Scan for the cell matching the given text and deliver its [x, y] coordinate at center. 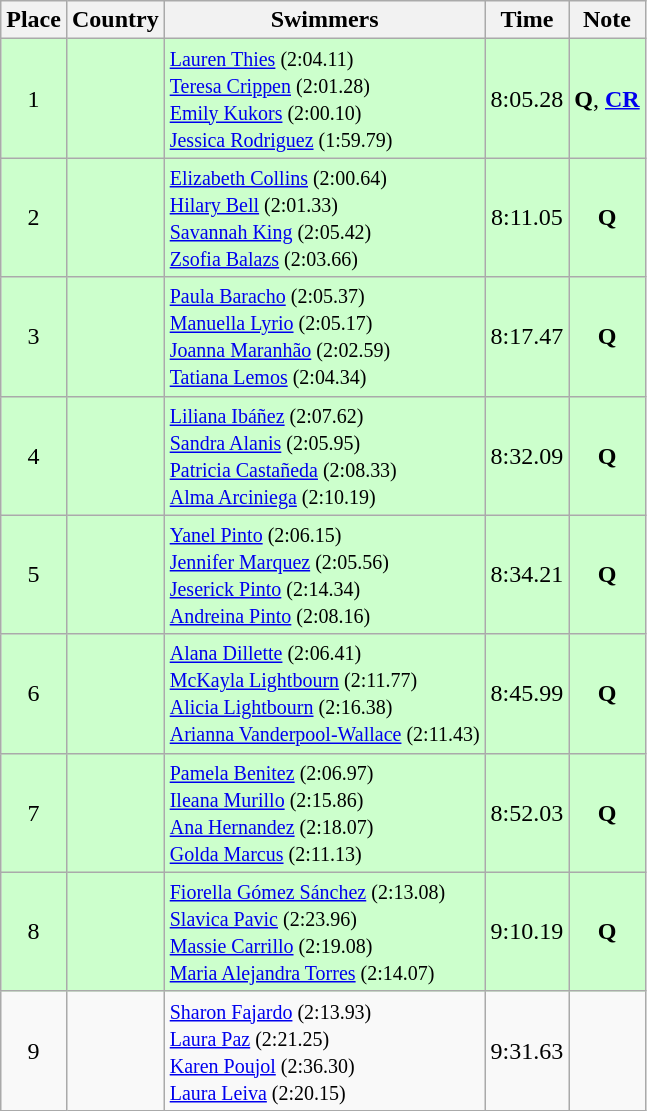
2 [34, 218]
8:05.28 [527, 98]
3 [34, 336]
8:45.99 [527, 694]
4 [34, 456]
8 [34, 932]
5 [34, 574]
Pamela Benitez (2:06.97) Ileana Murillo (2:15.86) Ana Hernandez (2:18.07) Golda Marcus (2:11.13) [324, 812]
7 [34, 812]
8:32.09 [527, 456]
Elizabeth Collins (2:00.64) Hilary Bell (2:01.33) Savannah King (2:05.42) Zsofia Balazs (2:03.66) [324, 218]
Country [115, 20]
9:31.63 [527, 1050]
9 [34, 1050]
Paula Baracho (2:05.37) Manuella Lyrio (2:05.17) Joanna Maranhão (2:02.59) Tatiana Lemos (2:04.34) [324, 336]
8:34.21 [527, 574]
Lauren Thies (2:04.11) Teresa Crippen (2:01.28) Emily Kukors (2:00.10) Jessica Rodriguez (1:59.79) [324, 98]
6 [34, 694]
Note [607, 20]
Time [527, 20]
1 [34, 98]
Yanel Pinto (2:06.15) Jennifer Marquez (2:05.56) Jeserick Pinto (2:14.34) Andreina Pinto (2:08.16) [324, 574]
Alana Dillette (2:06.41) McKayla Lightbourn (2:11.77) Alicia Lightbourn (2:16.38) Arianna Vanderpool-Wallace (2:11.43) [324, 694]
Place [34, 20]
8:11.05 [527, 218]
8:17.47 [527, 336]
9:10.19 [527, 932]
Liliana Ibáñez (2:07.62) Sandra Alanis (2:05.95) Patricia Castañeda (2:08.33) Alma Arciniega (2:10.19) [324, 456]
Q, CR [607, 98]
Swimmers [324, 20]
Sharon Fajardo (2:13.93) Laura Paz (2:21.25) Karen Poujol (2:36.30) Laura Leiva (2:20.15) [324, 1050]
8:52.03 [527, 812]
Fiorella Gómez Sánchez (2:13.08) Slavica Pavic (2:23.96) Massie Carrillo (2:19.08) Maria Alejandra Torres (2:14.07) [324, 932]
